From the cell containing the given text, extract its center point as (X, Y) coordinate. 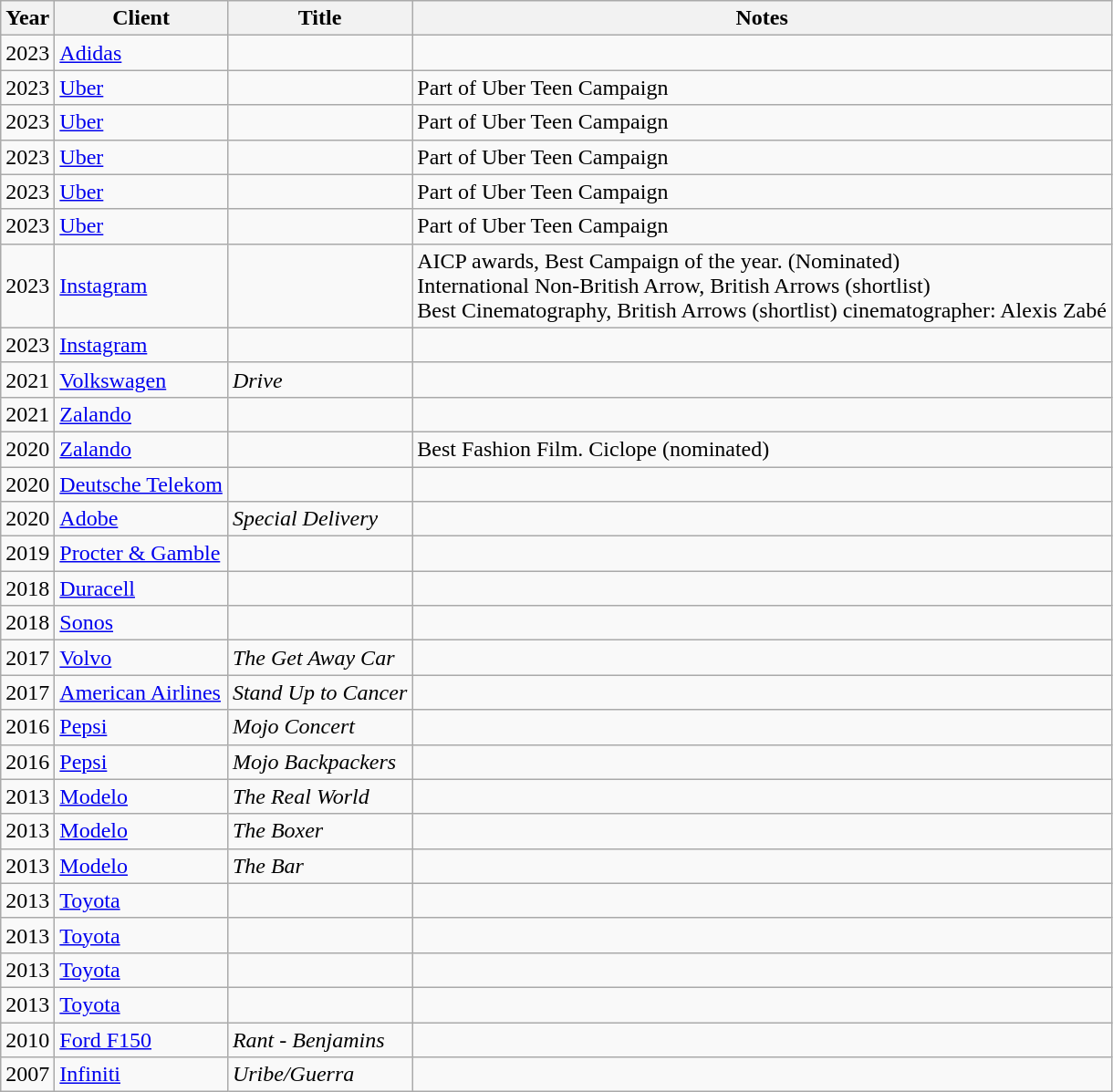
Adidas (141, 53)
2007 (27, 1075)
2019 (27, 554)
Stand Up to Cancer (319, 692)
2010 (27, 1039)
Procter & Gamble (141, 554)
Year (27, 18)
The Bar (319, 866)
Client (141, 18)
The Boxer (319, 831)
Title (319, 18)
Mojo Backpackers (319, 762)
Rant - Benjamins (319, 1039)
The Get Away Car (319, 658)
American Airlines (141, 692)
Ford F150 (141, 1039)
Uribe/Guerra (319, 1075)
Best Fashion Film. Ciclope (nominated) (763, 449)
Special Delivery (319, 519)
Drive (319, 380)
Notes (763, 18)
Volkswagen (141, 380)
The Real World (319, 796)
Deutsche Telekom (141, 484)
Sonos (141, 623)
Mojo Concert (319, 727)
Infiniti (141, 1075)
Duracell (141, 588)
Volvo (141, 658)
Adobe (141, 519)
